Search for the cell housing the specified text and yield its [x, y] center coordinate. 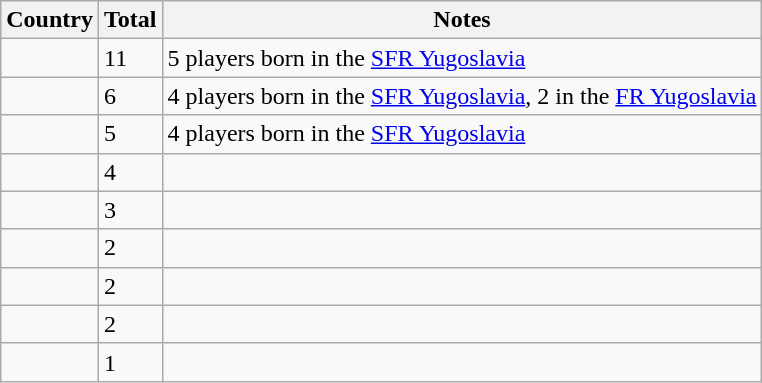
3 [130, 210]
5 [130, 134]
Total [130, 20]
4 players born in the SFR Yugoslavia [462, 134]
Notes [462, 20]
6 [130, 96]
11 [130, 58]
Country [50, 20]
4 [130, 172]
1 [130, 362]
5 players born in the SFR Yugoslavia [462, 58]
4 players born in the SFR Yugoslavia, 2 in the FR Yugoslavia [462, 96]
